Identify which cell holds the provided text, then report its (X, Y) central coordinate. 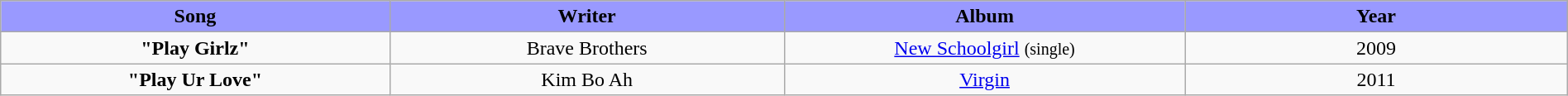
2011 (1376, 79)
Kim Bo Ah (587, 79)
"Play Ur Love" (195, 79)
New Schoolgirl (single) (984, 48)
Song (195, 17)
Year (1376, 17)
"Play Girlz" (195, 48)
Writer (587, 17)
2009 (1376, 48)
Album (984, 17)
Brave Brothers (587, 48)
Virgin (984, 79)
